Output the (X, Y) coordinate of the center of the cell containing the given text.  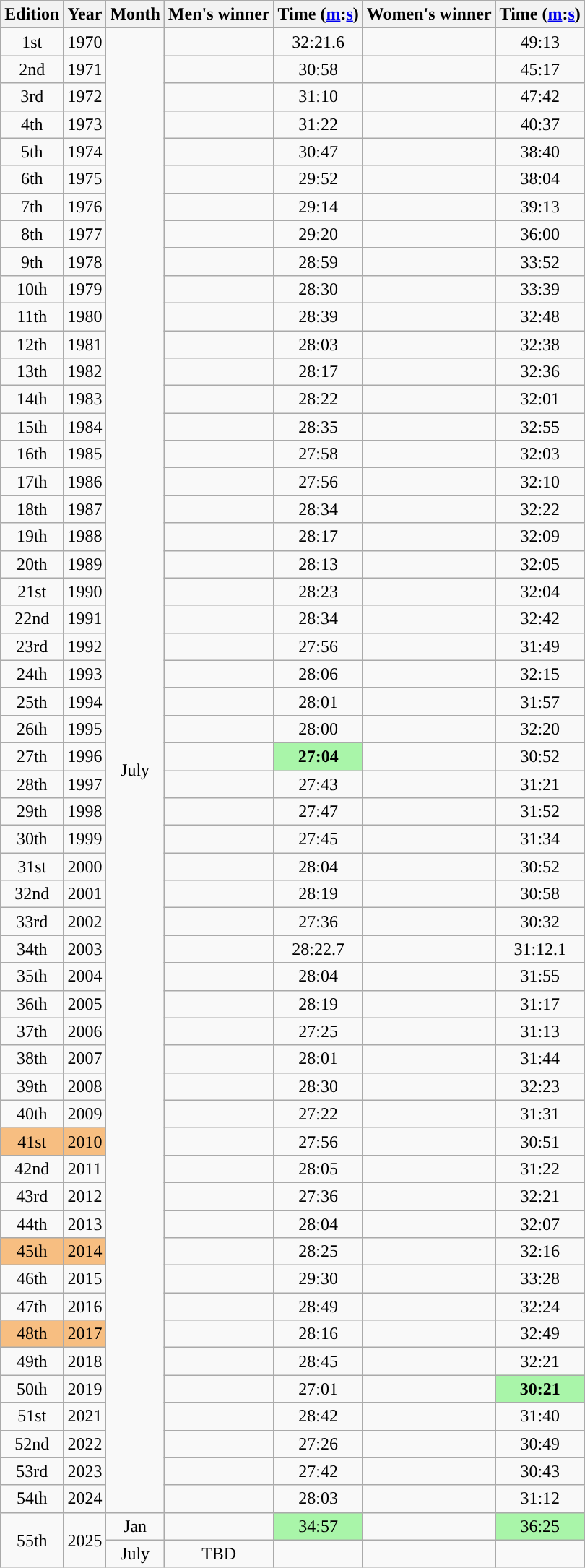
1972 (85, 97)
30:21 (540, 1389)
31:57 (540, 701)
47:42 (540, 97)
31:34 (540, 839)
27:58 (318, 454)
Men's winner (219, 14)
31:52 (540, 812)
21st (32, 592)
20th (32, 564)
1989 (85, 564)
31:12.1 (540, 949)
23rd (32, 646)
31:13 (540, 1031)
32:01 (540, 399)
2012 (85, 1196)
32:48 (540, 316)
5th (32, 152)
32:09 (540, 537)
31:49 (540, 646)
33:28 (540, 1279)
1974 (85, 152)
28:13 (318, 564)
28:42 (318, 1416)
11th (32, 316)
31:31 (540, 1114)
24th (32, 674)
2011 (85, 1169)
1977 (85, 234)
2002 (85, 922)
1979 (85, 289)
7th (32, 207)
2001 (85, 894)
43rd (32, 1196)
2009 (85, 1114)
1991 (85, 619)
28:06 (318, 674)
1992 (85, 646)
2023 (85, 1471)
28th (32, 784)
49th (32, 1361)
33:52 (540, 261)
2007 (85, 1059)
Year (85, 14)
6th (32, 179)
31:17 (540, 1004)
1983 (85, 399)
1982 (85, 372)
26th (32, 729)
41st (32, 1141)
13th (32, 372)
30:47 (318, 152)
36th (32, 1004)
45:17 (540, 69)
32nd (32, 894)
33rd (32, 922)
38th (32, 1059)
1971 (85, 69)
32:10 (540, 482)
51st (32, 1416)
32:03 (540, 454)
38:04 (540, 179)
1st (32, 42)
32:15 (540, 674)
32:42 (540, 619)
1997 (85, 784)
32:24 (540, 1307)
30:32 (540, 922)
31:21 (540, 784)
Jan (135, 1526)
1994 (85, 701)
28:05 (318, 1169)
42nd (32, 1169)
34:57 (318, 1526)
2018 (85, 1361)
2010 (85, 1141)
1998 (85, 812)
32:07 (540, 1224)
32:55 (540, 427)
31:44 (540, 1059)
1996 (85, 756)
32:38 (540, 345)
4th (32, 124)
27:26 (318, 1444)
28:23 (318, 592)
2013 (85, 1224)
32:49 (540, 1334)
1999 (85, 839)
36:00 (540, 234)
55th (32, 1540)
30:43 (540, 1471)
10th (32, 289)
32:20 (540, 729)
2021 (85, 1416)
1984 (85, 427)
40:37 (540, 124)
29:52 (318, 179)
49:13 (540, 42)
Edition (32, 14)
48th (32, 1334)
2nd (32, 69)
28:45 (318, 1361)
19th (32, 537)
53rd (32, 1471)
54th (32, 1499)
28:00 (318, 729)
Women's winner (429, 14)
2015 (85, 1279)
15th (32, 427)
29:14 (318, 207)
27:42 (318, 1471)
27:01 (318, 1389)
14th (32, 399)
30:51 (540, 1141)
27:47 (318, 812)
32:05 (540, 564)
8th (32, 234)
1995 (85, 729)
32:22 (540, 509)
1988 (85, 537)
2014 (85, 1252)
34th (32, 949)
2025 (85, 1540)
2005 (85, 1004)
32:21.6 (318, 42)
29th (32, 812)
1986 (85, 482)
31:55 (540, 976)
2006 (85, 1031)
28:22.7 (318, 949)
39th (32, 1086)
2003 (85, 949)
30th (32, 839)
1973 (85, 124)
2000 (85, 867)
22nd (32, 619)
35th (32, 976)
17th (32, 482)
1993 (85, 674)
1975 (85, 179)
29:20 (318, 234)
25th (32, 701)
27:22 (318, 1114)
1978 (85, 261)
1970 (85, 42)
39:13 (540, 207)
2019 (85, 1389)
33:39 (540, 289)
2008 (85, 1086)
3rd (32, 97)
18th (32, 509)
29:30 (318, 1279)
28:22 (318, 399)
28:59 (318, 261)
27:45 (318, 839)
1976 (85, 207)
31:10 (318, 97)
28:25 (318, 1252)
1990 (85, 592)
2016 (85, 1307)
Month (135, 14)
31:40 (540, 1416)
2017 (85, 1334)
27:43 (318, 784)
46th (32, 1279)
1980 (85, 316)
30:49 (540, 1444)
2004 (85, 976)
9th (32, 261)
2022 (85, 1444)
50th (32, 1389)
45th (32, 1252)
31st (32, 867)
32:16 (540, 1252)
1985 (85, 454)
27:25 (318, 1031)
32:04 (540, 592)
27:04 (318, 756)
27th (32, 756)
28:16 (318, 1334)
28:35 (318, 427)
40th (32, 1114)
16th (32, 454)
38:40 (540, 152)
1987 (85, 509)
2024 (85, 1499)
1981 (85, 345)
12th (32, 345)
32:23 (540, 1086)
31:12 (540, 1499)
28:49 (318, 1307)
36:25 (540, 1526)
47th (32, 1307)
52nd (32, 1444)
TBD (219, 1554)
37th (32, 1031)
44th (32, 1224)
32:36 (540, 372)
28:39 (318, 316)
